Scan for the cell matching the given text and deliver its [X, Y] coordinate at center. 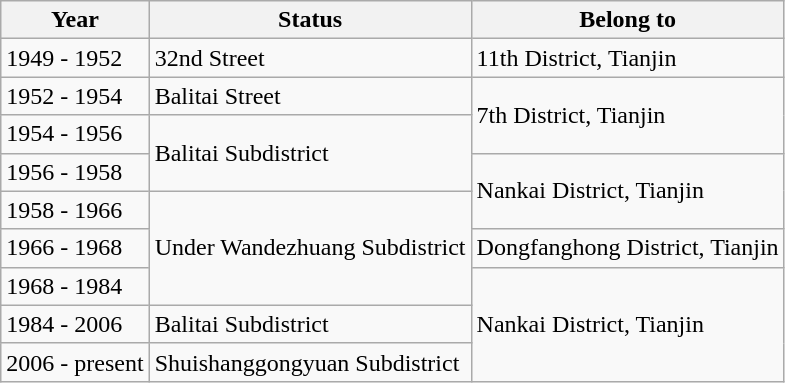
1984 - 2006 [75, 324]
1966 - 1968 [75, 248]
32nd Street [310, 58]
Balitai Street [310, 96]
1956 - 1958 [75, 172]
7th District, Tianjin [628, 115]
2006 - present [75, 362]
1949 - 1952 [75, 58]
11th District, Tianjin [628, 58]
1958 - 1966 [75, 210]
1968 - 1984 [75, 286]
1952 - 1954 [75, 96]
Year [75, 20]
Shuishanggongyuan Subdistrict [310, 362]
Belong to [628, 20]
Under Wandezhuang Subdistrict [310, 248]
Dongfanghong District, Tianjin [628, 248]
Status [310, 20]
1954 - 1956 [75, 134]
